For the text-containing cell, return its midpoint in (x, y) coordinate format. 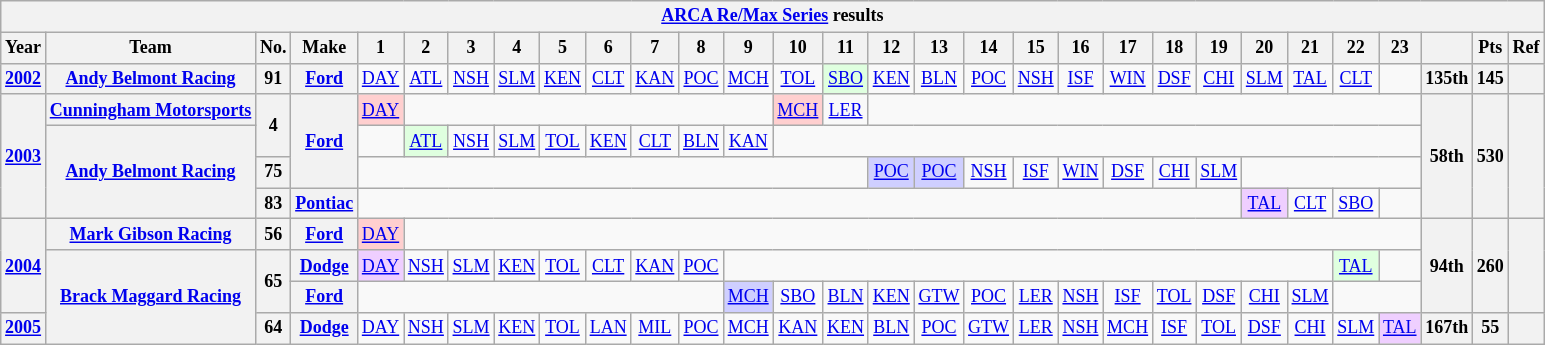
2003 (24, 156)
Pts (1491, 48)
145 (1491, 78)
18 (1174, 48)
5 (563, 48)
23 (1400, 48)
11 (846, 48)
94th (1447, 266)
Pontiac (324, 204)
13 (939, 48)
17 (1128, 48)
10 (798, 48)
Brack Maggard Racing (150, 297)
Year (24, 48)
260 (1491, 266)
Mark Gibson Racing (150, 234)
55 (1491, 328)
9 (748, 48)
64 (274, 328)
56 (274, 234)
20 (1265, 48)
16 (1080, 48)
19 (1219, 48)
1 (380, 48)
83 (274, 204)
75 (274, 172)
21 (1310, 48)
Ref (1526, 48)
Team (150, 48)
91 (274, 78)
Make (324, 48)
135th (1447, 78)
2002 (24, 78)
14 (989, 48)
No. (274, 48)
2004 (24, 266)
Cunningham Motorsports (150, 110)
2 (426, 48)
MIL (655, 328)
58th (1447, 156)
LAN (608, 328)
7 (655, 48)
3 (471, 48)
12 (891, 48)
22 (1356, 48)
6 (608, 48)
530 (1491, 156)
2005 (24, 328)
8 (702, 48)
167th (1447, 328)
65 (274, 281)
15 (1036, 48)
ARCA Re/Max Series results (772, 16)
